Provide the (x, y) coordinate of the cell's center where the given text is located.  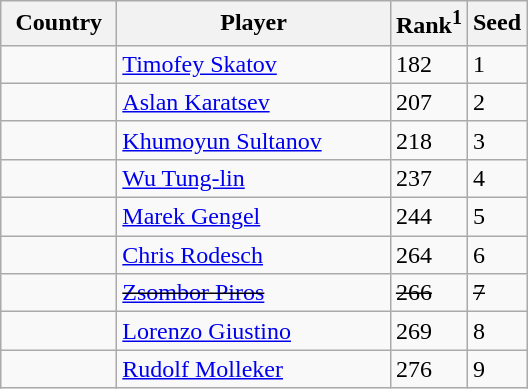
237 (428, 178)
Seed (496, 24)
Rudolf Molleker (254, 369)
Lorenzo Giustino (254, 331)
3 (496, 140)
Wu Tung-lin (254, 178)
182 (428, 64)
Aslan Karatsev (254, 102)
Marek Gengel (254, 217)
2 (496, 102)
207 (428, 102)
4 (496, 178)
7 (496, 293)
264 (428, 255)
Khumoyun Sultanov (254, 140)
276 (428, 369)
5 (496, 217)
244 (428, 217)
Chris Rodesch (254, 255)
Player (254, 24)
9 (496, 369)
266 (428, 293)
Zsombor Piros (254, 293)
Timofey Skatov (254, 64)
1 (496, 64)
8 (496, 331)
Rank1 (428, 24)
6 (496, 255)
Country (59, 24)
269 (428, 331)
218 (428, 140)
